Find where the given text appears and provide that cell's center as (x, y) coordinate. 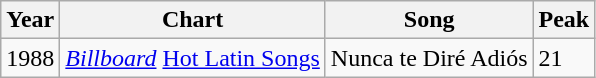
Chart (193, 20)
Billboard Hot Latin Songs (193, 58)
Song (429, 20)
Nunca te Diré Adiós (429, 58)
1988 (30, 58)
Peak (564, 20)
Year (30, 20)
21 (564, 58)
